Find where the given text appears and provide that cell's center as (x, y) coordinate. 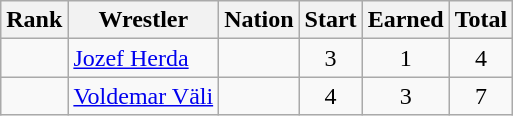
Wrestler (144, 20)
1 (406, 58)
Voldemar Väli (144, 96)
Start (330, 20)
Total (481, 20)
Nation (259, 20)
Rank (34, 20)
Jozef Herda (144, 58)
Earned (406, 20)
7 (481, 96)
